Search for the cell housing the specified text and yield its (x, y) center coordinate. 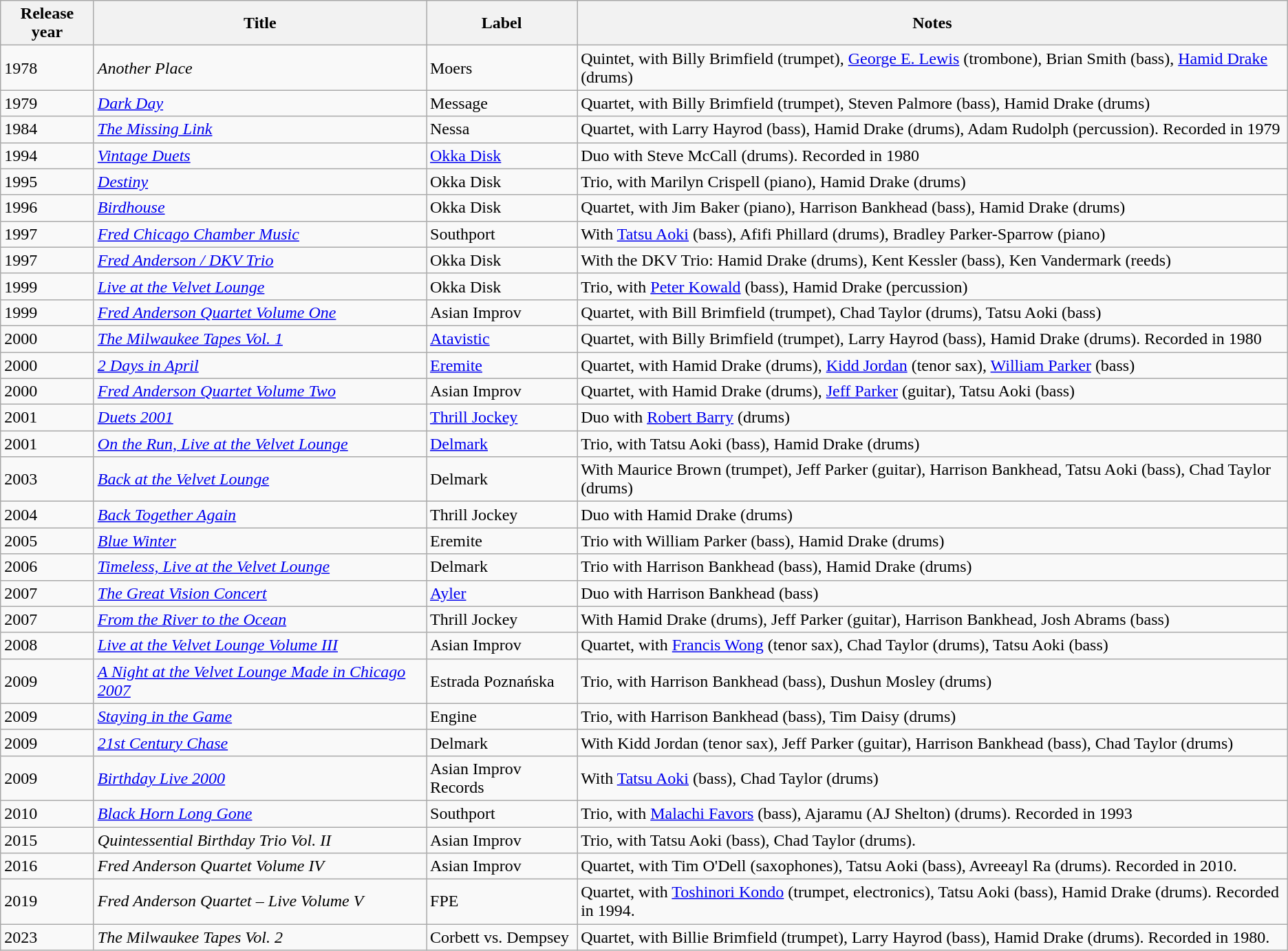
Vintage Duets (260, 156)
On the Run, Live at the Velvet Lounge (260, 444)
A Night at the Velvet Lounge Made in Chicago 2007 (260, 681)
Quintessential Birthday Trio Vol. II (260, 840)
Quintet, with Billy Brimfield (trumpet), George E. Lewis (trombone), Brian Smith (bass), Hamid Drake (drums) (933, 67)
1994 (47, 156)
From the River to the Ocean (260, 619)
Quartet, with Billie Brimfield (trumpet), Larry Hayrod (bass), Hamid Drake (drums). Recorded in 1980. (933, 937)
Fred Anderson Quartet Volume IV (260, 866)
Birthday Live 2000 (260, 778)
2008 (47, 645)
Trio with Harrison Bankhead (bass), Hamid Drake (drums) (933, 567)
Dark Day (260, 103)
1984 (47, 129)
Moers (502, 67)
Trio, with Harrison Bankhead (bass), Dushun Mosley (drums) (933, 681)
2005 (47, 541)
The Great Vision Concert (260, 593)
Atavistic (502, 339)
The Missing Link (260, 129)
Quartet, with Toshinori Kondo (trumpet, electronics), Tatsu Aoki (bass), Hamid Drake (drums). Recorded in 1994. (933, 901)
Staying in the Game (260, 716)
Trio, with Tatsu Aoki (bass), Hamid Drake (drums) (933, 444)
Title (260, 23)
Destiny (260, 182)
2016 (47, 866)
2004 (47, 515)
Quartet, with Larry Hayrod (bass), Hamid Drake (drums), Adam Rudolph (percussion). Recorded in 1979 (933, 129)
1979 (47, 103)
Label (502, 23)
Birdhouse (260, 208)
Trio, with Tatsu Aoki (bass), Chad Taylor (drums). (933, 840)
21st Century Chase (260, 742)
With Maurice Brown (trumpet), Jeff Parker (guitar), Harrison Bankhead, Tatsu Aoki (bass), Chad Taylor (drums) (933, 479)
Blue Winter (260, 541)
Message (502, 103)
Live at the Velvet Lounge (260, 286)
2006 (47, 567)
Duo with Robert Barry (drums) (933, 418)
2003 (47, 479)
2 Days in April (260, 365)
2023 (47, 937)
With Kidd Jordan (tenor sax), Jeff Parker (guitar), Harrison Bankhead (bass), Chad Taylor (drums) (933, 742)
Back at the Velvet Lounge (260, 479)
Notes (933, 23)
Quartet, with Jim Baker (piano), Harrison Bankhead (bass), Hamid Drake (drums) (933, 208)
Fred Anderson Quartet Volume One (260, 312)
FPE (502, 901)
Fred Anderson Quartet Volume Two (260, 392)
2015 (47, 840)
Corbett vs. Dempsey (502, 937)
Quartet, with Bill Brimfield (trumpet), Chad Taylor (drums), Tatsu Aoki (bass) (933, 312)
With Tatsu Aoki (bass), Afifi Phillard (drums), Bradley Parker-Sparrow (piano) (933, 234)
1995 (47, 182)
The Milwaukee Tapes Vol. 1 (260, 339)
Asian Improv Records (502, 778)
Fred Chicago Chamber Music (260, 234)
Quartet, with Billy Brimfield (trumpet), Steven Palmore (bass), Hamid Drake (drums) (933, 103)
Quartet, with Hamid Drake (drums), Jeff Parker (guitar), Tatsu Aoki (bass) (933, 392)
Fred Anderson Quartet – Live Volume V (260, 901)
Ayler (502, 593)
Estrada Poznańska (502, 681)
Another Place (260, 67)
Trio, with Marilyn Crispell (piano), Hamid Drake (drums) (933, 182)
With Tatsu Aoki (bass), Chad Taylor (drums) (933, 778)
Quartet, with Tim O'Dell (saxophones), Tatsu Aoki (bass), Avreeayl Ra (drums). Recorded in 2010. (933, 866)
Nessa (502, 129)
1996 (47, 208)
2010 (47, 813)
Trio, with Harrison Bankhead (bass), Tim Daisy (drums) (933, 716)
Black Horn Long Gone (260, 813)
Duo with Steve McCall (drums). Recorded in 1980 (933, 156)
1978 (47, 67)
Back Together Again (260, 515)
2019 (47, 901)
Duo with Harrison Bankhead (bass) (933, 593)
Trio with William Parker (bass), Hamid Drake (drums) (933, 541)
Trio, with Peter Kowald (bass), Hamid Drake (percussion) (933, 286)
With the DKV Trio: Hamid Drake (drums), Kent Kessler (bass), Ken Vandermark (reeds) (933, 260)
Quartet, with Hamid Drake (drums), Kidd Jordan (tenor sax), William Parker (bass) (933, 365)
Live at the Velvet Lounge Volume III (260, 645)
Release year (47, 23)
Duo with Hamid Drake (drums) (933, 515)
Timeless, Live at the Velvet Lounge (260, 567)
Duets 2001 (260, 418)
The Milwaukee Tapes Vol. 2 (260, 937)
Quartet, with Billy Brimfield (trumpet), Larry Hayrod (bass), Hamid Drake (drums). Recorded in 1980 (933, 339)
Engine (502, 716)
With Hamid Drake (drums), Jeff Parker (guitar), Harrison Bankhead, Josh Abrams (bass) (933, 619)
Fred Anderson / DKV Trio (260, 260)
Trio, with Malachi Favors (bass), Ajaramu (AJ Shelton) (drums). Recorded in 1993 (933, 813)
Quartet, with Francis Wong (tenor sax), Chad Taylor (drums), Tatsu Aoki (bass) (933, 645)
